For the text-containing cell, return its midpoint in (X, Y) coordinate format. 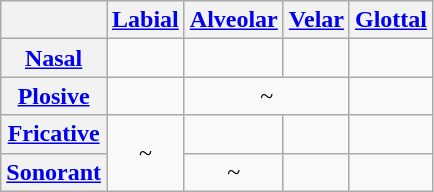
Labial (145, 20)
Nasal (54, 58)
Alveolar (234, 20)
Velar (316, 20)
Plosive (54, 96)
Glottal (390, 20)
Fricative (54, 134)
Sonorant (54, 172)
